Return the (x, y) coordinate for the center point of the cell that contains the specified text.  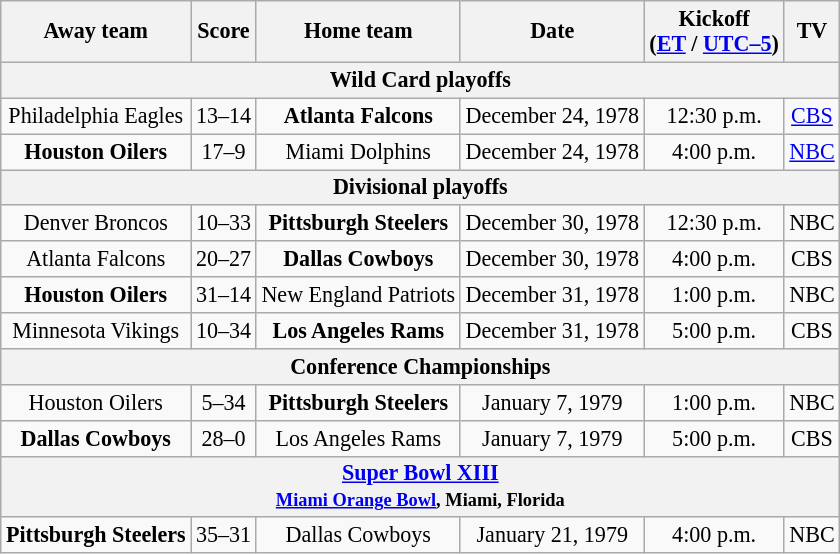
Kickoff(ET / UTC–5) (714, 30)
35–31 (224, 535)
Date (552, 30)
Miami Dolphins (358, 151)
Wild Card playoffs (420, 80)
Away team (96, 30)
10–33 (224, 223)
Minnesota Vikings (96, 330)
Super Bowl XIIIMiami Orange Bowl, Miami, Florida (420, 486)
20–27 (224, 259)
Home team (358, 30)
Conference Championships (420, 366)
13–14 (224, 116)
New England Patriots (358, 295)
28–0 (224, 438)
17–9 (224, 151)
5–34 (224, 402)
TV (812, 30)
Philadelphia Eagles (96, 116)
Score (224, 30)
10–34 (224, 330)
31–14 (224, 295)
January 21, 1979 (552, 535)
Divisional playoffs (420, 187)
Denver Broncos (96, 223)
